Determine the [X, Y] coordinate at the center of the cell enclosing the given text.  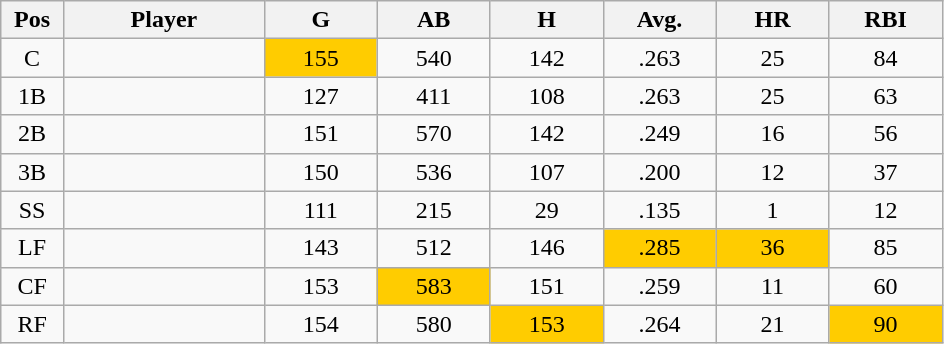
Pos [32, 20]
.285 [660, 248]
1B [32, 96]
37 [886, 172]
LF [32, 248]
1 [772, 210]
150 [320, 172]
56 [886, 134]
215 [434, 210]
540 [434, 58]
127 [320, 96]
90 [886, 324]
146 [546, 248]
111 [320, 210]
411 [434, 96]
36 [772, 248]
H [546, 20]
570 [434, 134]
RF [32, 324]
SS [32, 210]
63 [886, 96]
536 [434, 172]
580 [434, 324]
.264 [660, 324]
.135 [660, 210]
Avg. [660, 20]
RBI [886, 20]
155 [320, 58]
84 [886, 58]
.200 [660, 172]
HR [772, 20]
154 [320, 324]
11 [772, 286]
G [320, 20]
AB [434, 20]
CF [32, 286]
29 [546, 210]
583 [434, 286]
C [32, 58]
512 [434, 248]
.249 [660, 134]
.259 [660, 286]
21 [772, 324]
16 [772, 134]
85 [886, 248]
Player [164, 20]
107 [546, 172]
60 [886, 286]
2B [32, 134]
143 [320, 248]
3B [32, 172]
108 [546, 96]
